Return (x, y) of the center of cell containing provided text 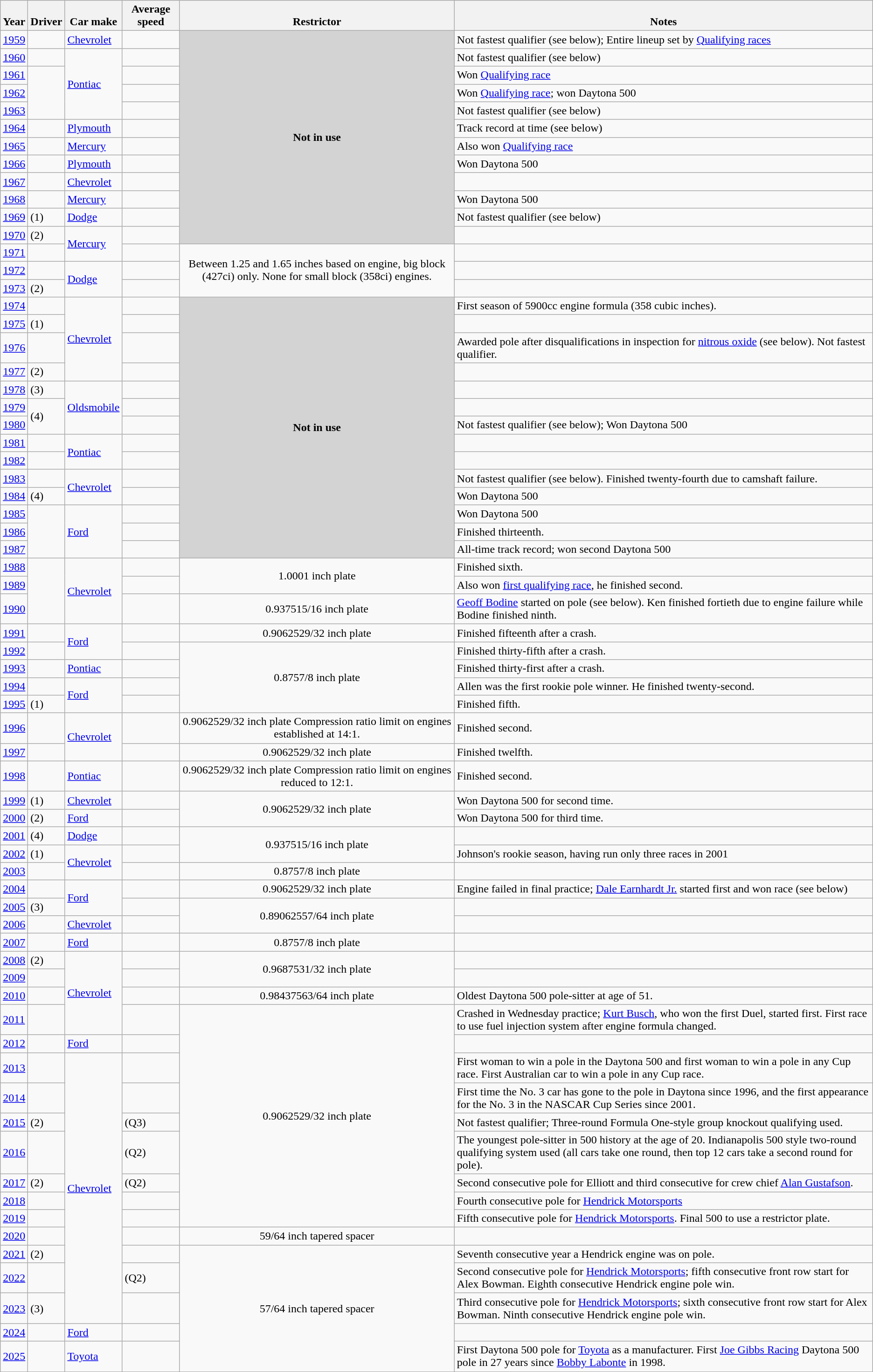
2012 (14, 1044)
First time the No. 3 car has gone to the pole in Daytona since 1996, and the first appearance for the No. 3 in the NASCAR Cup Series since 2001. (663, 1098)
Seventh consecutive year a Hendrick engine was on pole. (663, 1254)
1963 (14, 111)
0.9062529/32 inch plate Compression ratio limit on engines reduced to 12:1. (317, 776)
Finished fifth. (663, 704)
2011 (14, 1020)
First season of 5900cc engine formula (358 cubic inches). (663, 306)
1994 (14, 686)
Awarded pole after disqualifications in inspection for nitrous oxide (see below). Not fastest qualifier. (663, 348)
1975 (14, 324)
Johnson's rookie season, having run only three races in 2001 (663, 853)
1959 (14, 40)
2002 (14, 853)
1978 (14, 390)
2007 (14, 942)
Not fastest qualifier; Three-round Formula One-style group knockout qualifying used. (663, 1122)
Won Daytona 500 for third time. (663, 818)
2017 (14, 1183)
Geoff Bodine started on pole (see below). Ken finished fortieth due to engine failure while Bodine finished ninth. (663, 609)
2013 (14, 1067)
0.9062529/32 inch plate Compression ratio limit on engines established at 14:1. (317, 728)
1987 (14, 550)
Not fastest qualifier (see below); Entire lineup set by Qualifying races (663, 40)
Won Qualifying race (663, 75)
1974 (14, 306)
1986 (14, 531)
2025 (14, 1357)
Won Daytona 500 for second time. (663, 800)
1996 (14, 728)
1980 (14, 425)
1960 (14, 57)
1997 (14, 752)
Driver (47, 16)
Average speed (151, 16)
2004 (14, 889)
Toyota (93, 1357)
0.9687531/32 inch plate (317, 969)
1977 (14, 372)
First woman to win a pole in the Daytona 500 and first woman to win a pole in any Cup race. First Australian car to win a pole in any Cup race. (663, 1067)
Second consecutive pole for Elliott and third consecutive for crew chief Alan Gustafson. (663, 1183)
1985 (14, 514)
Not fastest qualifier (see below); Won Daytona 500 (663, 425)
Track record at time (see below) (663, 128)
1971 (14, 253)
0.89062557/64 inch plate (317, 916)
2005 (14, 907)
2024 (14, 1332)
2020 (14, 1236)
Also won first qualifying race, he finished second. (663, 585)
1969 (14, 217)
Won Qualifying race; won Daytona 500 (663, 93)
Finished sixth. (663, 567)
2022 (14, 1278)
59/64 inch tapered spacer (317, 1236)
1968 (14, 199)
Engine failed in final practice; Dale Earnhardt Jr. started first and won race (see below) (663, 889)
2019 (14, 1219)
Finished thirty-first after a crash. (663, 669)
2003 (14, 871)
1991 (14, 633)
1966 (14, 164)
(Q3) (151, 1122)
1961 (14, 75)
1983 (14, 478)
Notes (663, 16)
0.98437563/64 inch plate (317, 996)
1965 (14, 146)
2010 (14, 996)
1993 (14, 669)
1982 (14, 460)
2001 (14, 836)
1962 (14, 93)
Allen was the first rookie pole winner. He finished twenty-second. (663, 686)
1967 (14, 181)
Between 1.25 and 1.65 inches based on engine, big block (427ci) only. None for small block (358ci) engines. (317, 271)
Second consecutive pole for Hendrick Motorsports; fifth consecutive front row start for Alex Bowman. Eighth consecutive Hendrick engine pole win. (663, 1278)
1972 (14, 271)
1.0001 inch plate (317, 576)
Not fastest qualifier (see below). Finished twenty-fourth due to camshaft failure. (663, 478)
2023 (14, 1308)
Finished fifteenth after a crash. (663, 633)
1984 (14, 496)
Oldsmobile (93, 407)
First Daytona 500 pole for Toyota as a manufacturer. First Joe Gibbs Racing Daytona 500 pole in 27 years since Bobby Labonte in 1998. (663, 1357)
Third consecutive pole for Hendrick Motorsports; sixth consecutive front row start for Alex Bowman. Ninth consecutive Hendrick engine pole win. (663, 1308)
1964 (14, 128)
1992 (14, 651)
1988 (14, 567)
57/64 inch tapered spacer (317, 1308)
Year (14, 16)
2009 (14, 978)
Finished thirteenth. (663, 531)
1981 (14, 443)
1979 (14, 407)
2021 (14, 1254)
2018 (14, 1200)
2000 (14, 818)
2008 (14, 960)
Also won Qualifying race (663, 146)
Restrictor (317, 16)
Car make (93, 16)
Oldest Daytona 500 pole-sitter at age of 51. (663, 996)
All-time track record; won second Daytona 500 (663, 550)
2016 (14, 1152)
2014 (14, 1098)
Fourth consecutive pole for Hendrick Motorsports (663, 1200)
Fifth consecutive pole for Hendrick Motorsports. Final 500 to use a restrictor plate. (663, 1219)
Finished thirty-fifth after a crash. (663, 651)
Finished twelfth. (663, 752)
1970 (14, 235)
1973 (14, 288)
1999 (14, 800)
1995 (14, 704)
2006 (14, 925)
1998 (14, 776)
1990 (14, 609)
1989 (14, 585)
2015 (14, 1122)
1976 (14, 348)
